Search for the cell housing the specified text and yield its [X, Y] center coordinate. 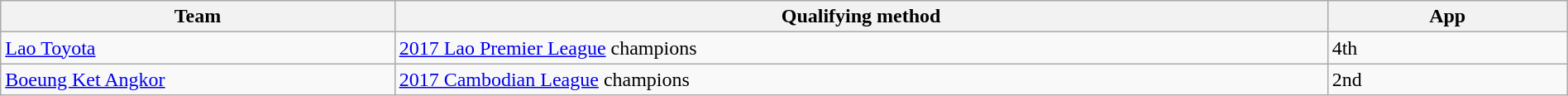
2017 Cambodian League champions [861, 79]
Lao Toyota [198, 48]
Qualifying method [861, 17]
2017 Lao Premier League champions [861, 48]
2nd [1447, 79]
App [1447, 17]
Boeung Ket Angkor [198, 79]
4th [1447, 48]
Team [198, 17]
